Extract the (X, Y) coordinate from the center of the cell holding the provided text.  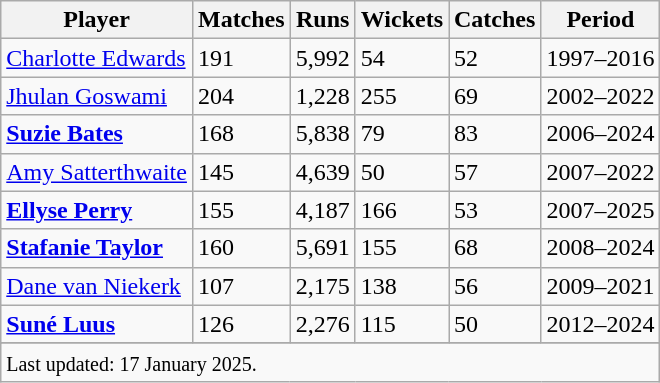
2008–2024 (600, 248)
5,838 (322, 134)
Runs (322, 20)
5,992 (322, 58)
4,639 (322, 172)
83 (494, 134)
69 (494, 96)
Player (97, 20)
166 (402, 210)
Amy Satterthwaite (97, 172)
Period (600, 20)
54 (402, 58)
2007–2025 (600, 210)
255 (402, 96)
53 (494, 210)
Last updated: 17 January 2025. (330, 362)
Jhulan Goswami (97, 96)
2006–2024 (600, 134)
126 (241, 324)
68 (494, 248)
107 (241, 286)
204 (241, 96)
145 (241, 172)
52 (494, 58)
138 (402, 286)
Stafanie Taylor (97, 248)
5,691 (322, 248)
4,187 (322, 210)
Ellyse Perry (97, 210)
160 (241, 248)
168 (241, 134)
Dane van Niekerk (97, 286)
Matches (241, 20)
191 (241, 58)
Charlotte Edwards (97, 58)
2,175 (322, 286)
115 (402, 324)
Suzie Bates (97, 134)
2002–2022 (600, 96)
56 (494, 286)
57 (494, 172)
Wickets (402, 20)
Catches (494, 20)
2007–2022 (600, 172)
2012–2024 (600, 324)
79 (402, 134)
2009–2021 (600, 286)
1,228 (322, 96)
1997–2016 (600, 58)
Suné Luus (97, 324)
2,276 (322, 324)
